Return [x, y] of the center of cell containing provided text 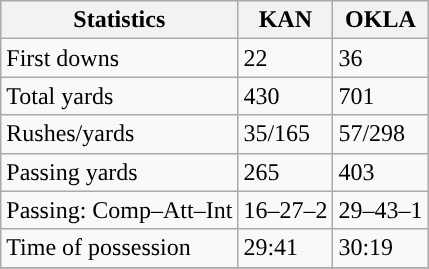
KAN [286, 20]
29–43–1 [380, 210]
430 [286, 96]
35/165 [286, 134]
Passing yards [120, 172]
403 [380, 172]
16–27–2 [286, 210]
Time of possession [120, 248]
22 [286, 58]
Passing: Comp–Att–Int [120, 210]
36 [380, 58]
Rushes/yards [120, 134]
30:19 [380, 248]
First downs [120, 58]
OKLA [380, 20]
57/298 [380, 134]
701 [380, 96]
29:41 [286, 248]
Total yards [120, 96]
Statistics [120, 20]
265 [286, 172]
